Provide the (X, Y) coordinate of the cell's center where the given text is located.  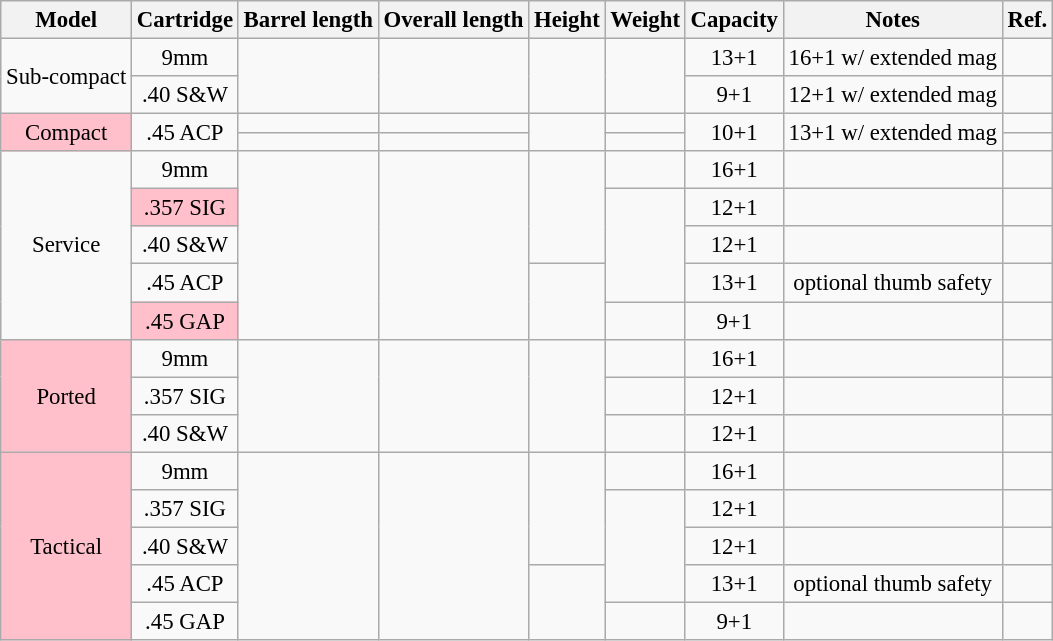
Ported (66, 396)
Weight (645, 20)
16+1 w/ extended mag (892, 58)
Model (66, 20)
Tactical (66, 546)
Barrel length (308, 20)
Notes (892, 20)
Ref. (1027, 20)
13+1 w/ extended mag (892, 133)
10+1 (734, 133)
Sub-compact (66, 76)
Service (66, 245)
Overall length (453, 20)
Compact (66, 133)
Height (567, 20)
12+1 w/ extended mag (892, 95)
Cartridge (186, 20)
Capacity (734, 20)
